Extract the [X, Y] coordinate from the center of the cell holding the provided text.  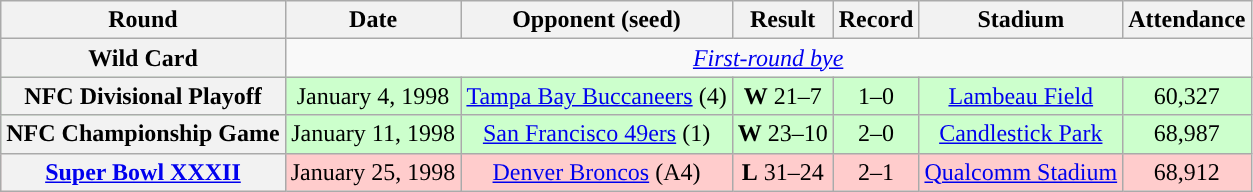
NFC Divisional Playoff [143, 96]
2–0 [876, 134]
Qualcomm Stadium [1021, 172]
Denver Broncos (A4) [596, 172]
L 31–24 [782, 172]
January 4, 1998 [373, 96]
Opponent (seed) [596, 20]
January 25, 1998 [373, 172]
Attendance [1187, 20]
2–1 [876, 172]
January 11, 1998 [373, 134]
Wild Card [143, 58]
Result [782, 20]
68,987 [1187, 134]
NFC Championship Game [143, 134]
60,327 [1187, 96]
San Francisco 49ers (1) [596, 134]
First-round bye [768, 58]
Stadium [1021, 20]
W 21–7 [782, 96]
W 23–10 [782, 134]
68,912 [1187, 172]
Lambeau Field [1021, 96]
Round [143, 20]
1–0 [876, 96]
Date [373, 20]
Tampa Bay Buccaneers (4) [596, 96]
Super Bowl XXXII [143, 172]
Record [876, 20]
Candlestick Park [1021, 134]
